For the text-containing cell, return its midpoint in (X, Y) coordinate format. 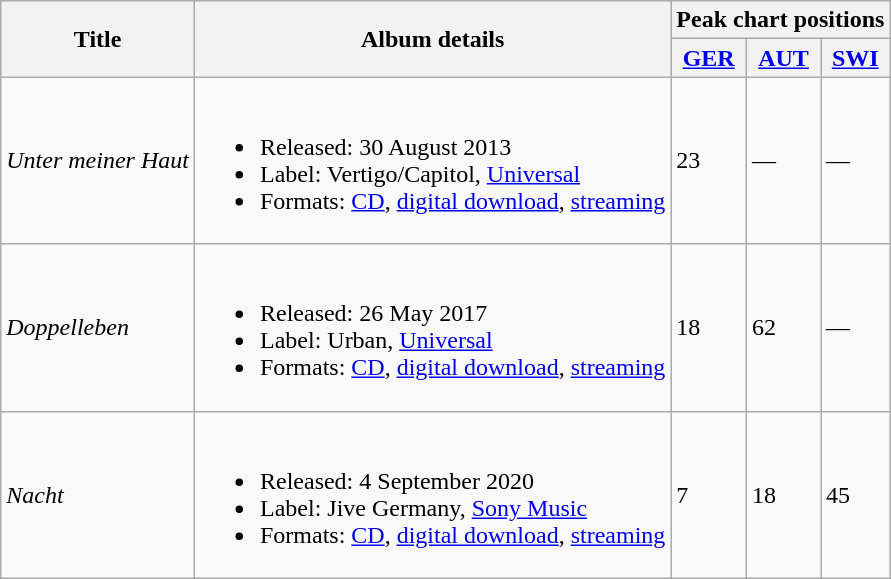
Released: 30 August 2013Label: Vertigo/Capitol, UniversalFormats: CD, digital download, streaming (432, 160)
7 (709, 494)
23 (709, 160)
Doppelleben (98, 328)
Album details (432, 39)
Released: 4 September 2020Label: Jive Germany, Sony MusicFormats: CD, digital download, streaming (432, 494)
Unter meiner Haut (98, 160)
Released: 26 May 2017Label: Urban, UniversalFormats: CD, digital download, streaming (432, 328)
SWI (856, 58)
Nacht (98, 494)
AUT (784, 58)
GER (709, 58)
Title (98, 39)
Peak chart positions (780, 20)
62 (784, 328)
45 (856, 494)
